Determine the [x, y] coordinate at the center of the cell enclosing the given text.  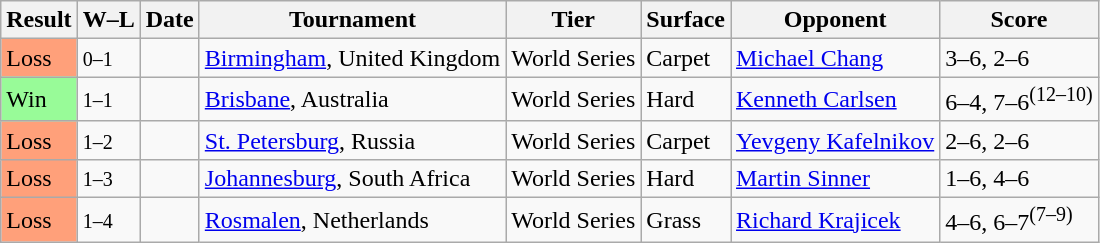
Surface [686, 20]
St. Petersburg, Russia [352, 140]
Birmingham, United Kingdom [352, 58]
Johannesburg, South Africa [352, 178]
Tournament [352, 20]
2–6, 2–6 [1019, 140]
Win [39, 100]
Date [170, 20]
Score [1019, 20]
Kenneth Carlsen [834, 100]
Opponent [834, 20]
Martin Sinner [834, 178]
1–3 [108, 178]
Yevgeny Kafelnikov [834, 140]
Grass [686, 220]
1–6, 4–6 [1019, 178]
Brisbane, Australia [352, 100]
1–4 [108, 220]
3–6, 2–6 [1019, 58]
Tier [574, 20]
Richard Krajicek [834, 220]
6–4, 7–6(12–10) [1019, 100]
4–6, 6–7(7–9) [1019, 220]
Rosmalen, Netherlands [352, 220]
0–1 [108, 58]
1–1 [108, 100]
1–2 [108, 140]
W–L [108, 20]
Michael Chang [834, 58]
Result [39, 20]
